Locate the cell with the specified text and output its [x, y] center coordinate. 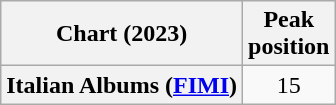
Chart (2023) [122, 34]
Peakposition [289, 34]
15 [289, 85]
Italian Albums (FIMI) [122, 85]
